Scan for the cell matching the given text and deliver its (X, Y) coordinate at center. 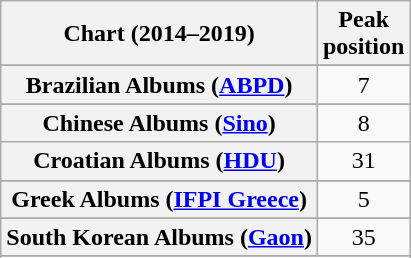
7 (363, 85)
35 (363, 237)
Chinese Albums (Sino) (160, 123)
Croatian Albums (HDU) (160, 161)
South Korean Albums (Gaon) (160, 237)
31 (363, 161)
Greek Albums (IFPI Greece) (160, 199)
Brazilian Albums (ABPD) (160, 85)
Peakposition (363, 34)
8 (363, 123)
Chart (2014–2019) (160, 34)
5 (363, 199)
